Locate the cell with the specified text and output its (x, y) center coordinate. 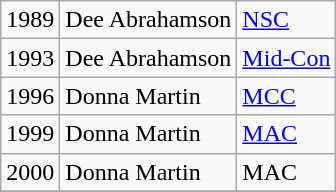
NSC (286, 20)
1999 (30, 134)
MCC (286, 96)
2000 (30, 172)
1989 (30, 20)
1993 (30, 58)
Mid-Con (286, 58)
1996 (30, 96)
